Scan for the cell matching the given text and deliver its (x, y) coordinate at center. 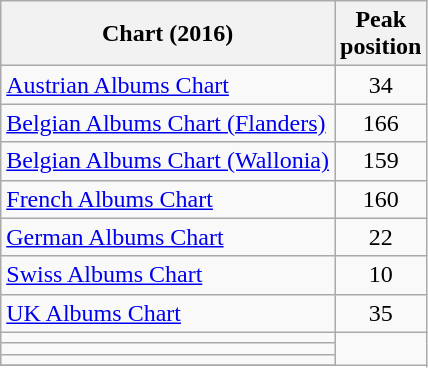
34 (380, 85)
French Albums Chart (168, 199)
22 (380, 237)
166 (380, 123)
Austrian Albums Chart (168, 85)
10 (380, 275)
UK Albums Chart (168, 313)
35 (380, 313)
160 (380, 199)
Belgian Albums Chart (Flanders) (168, 123)
Peakposition (380, 34)
Swiss Albums Chart (168, 275)
German Albums Chart (168, 237)
Belgian Albums Chart (Wallonia) (168, 161)
Chart (2016) (168, 34)
159 (380, 161)
